For the text-containing cell, return its midpoint in [X, Y] coordinate format. 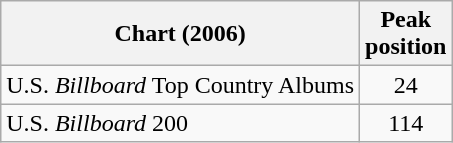
114 [406, 123]
Peakposition [406, 34]
U.S. Billboard Top Country Albums [180, 85]
24 [406, 85]
U.S. Billboard 200 [180, 123]
Chart (2006) [180, 34]
